Return the [x, y] coordinate for the center point of the cell that contains the specified text.  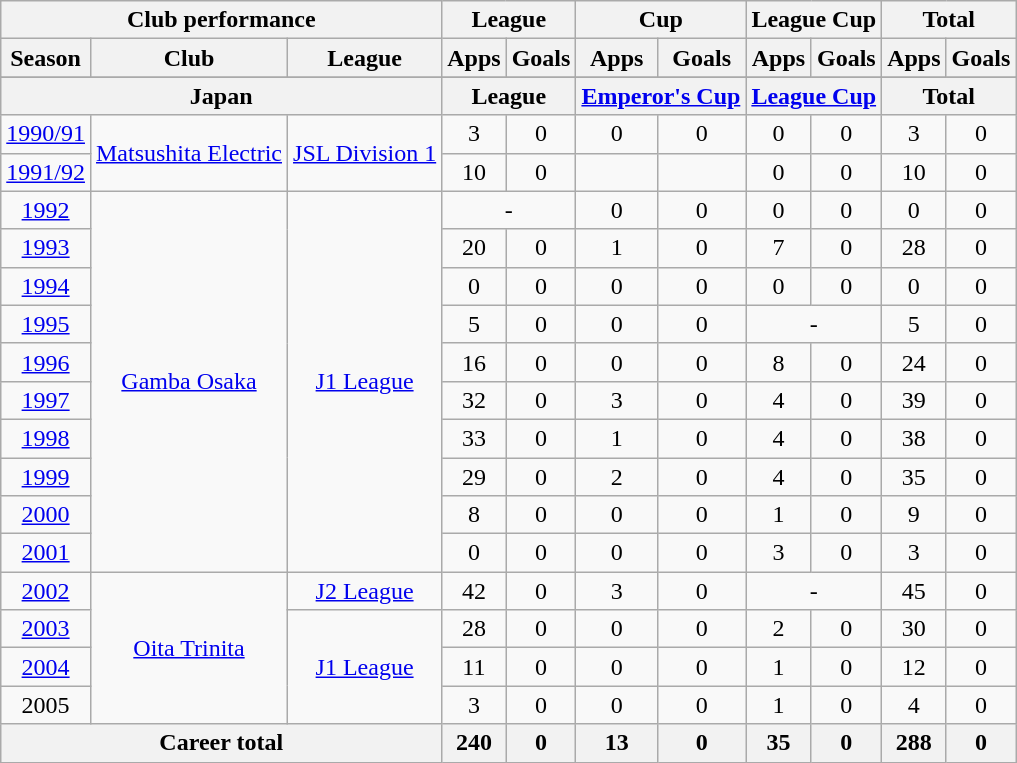
13 [617, 743]
2003 [46, 629]
12 [914, 667]
Season [46, 58]
24 [914, 362]
2005 [46, 705]
11 [474, 667]
Emperor's Cup [661, 96]
1993 [46, 248]
Japan [222, 96]
9 [914, 515]
2002 [46, 591]
Club performance [222, 20]
1999 [46, 477]
2001 [46, 553]
32 [474, 400]
JSL Division 1 [365, 153]
1994 [46, 286]
20 [474, 248]
39 [914, 400]
33 [474, 438]
288 [914, 743]
2004 [46, 667]
Gamba Osaka [188, 382]
1991/92 [46, 172]
Matsushita Electric [188, 153]
Club [188, 58]
1992 [46, 210]
2000 [46, 515]
42 [474, 591]
Career total [222, 743]
1990/91 [46, 134]
1998 [46, 438]
1996 [46, 362]
J2 League [365, 591]
45 [914, 591]
38 [914, 438]
Oita Trinita [188, 648]
240 [474, 743]
30 [914, 629]
16 [474, 362]
1997 [46, 400]
1995 [46, 324]
Cup [661, 20]
29 [474, 477]
7 [778, 248]
